Detect which cell encompasses the target text, then output its (X, Y) center coordinate. 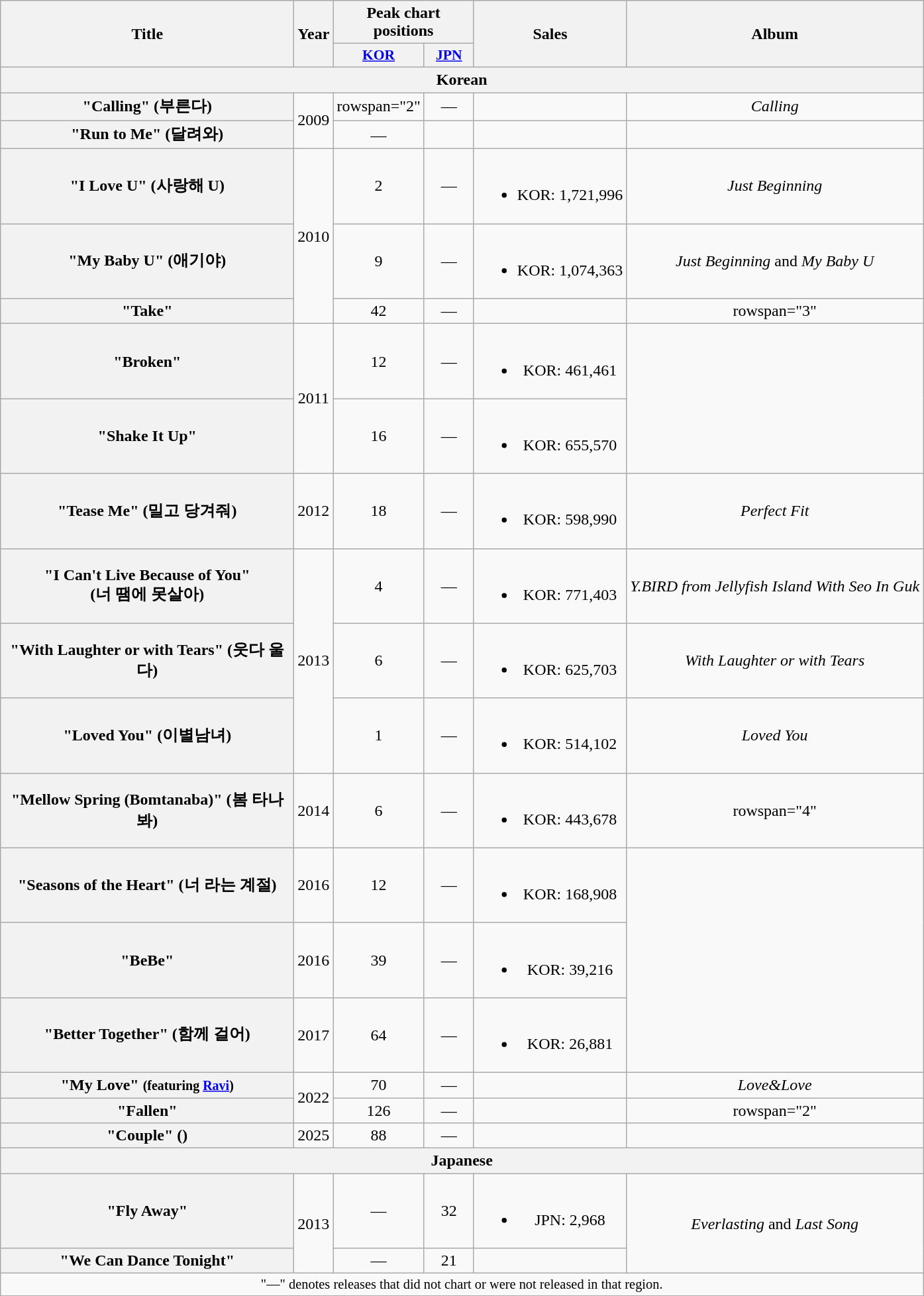
42 (379, 311)
16 (379, 436)
"—" denotes releases that did not chart or were not released in that region. (462, 1285)
39 (379, 960)
2009 (314, 121)
"Seasons of the Heart" (너 라는 계절) (147, 885)
Just Beginning (775, 187)
KOR (379, 56)
rowspan="3" (775, 311)
"Couple" () (147, 1136)
"Loved You" (이별남녀) (147, 735)
KOR: 26,881 (550, 1034)
"Fly Away" (147, 1211)
KOR: 168,908 (550, 885)
21 (449, 1261)
64 (379, 1034)
"Take" (147, 311)
KOR: 1,721,996 (550, 187)
Y.BIRD from Jellyfish Island With Seo In Guk (775, 585)
Japanese (462, 1161)
KOR: 625,703 (550, 661)
9 (379, 261)
2025 (314, 1136)
2011 (314, 399)
"I Can't Live Because of You"(너 땜에 못살아) (147, 585)
2017 (314, 1034)
Title (147, 34)
KOR: 443,678 (550, 811)
Perfect Fit (775, 511)
"Run to Me" (달려와) (147, 135)
1 (379, 735)
Everlasting and Last Song (775, 1224)
"My Love" (featuring Ravi) (147, 1085)
Album (775, 34)
KOR: 655,570 (550, 436)
Just Beginning and My Baby U (775, 261)
"Fallen" (147, 1111)
32 (449, 1211)
2 (379, 187)
126 (379, 1111)
Year (314, 34)
KOR: 39,216 (550, 960)
KOR: 771,403 (550, 585)
"Calling" (부른다) (147, 107)
Loved You (775, 735)
2010 (314, 236)
JPN (449, 56)
"My Baby U" (애기야) (147, 261)
"BeBe" (147, 960)
KOR: 1,074,363 (550, 261)
"We Can Dance Tonight" (147, 1261)
Korean (462, 79)
4 (379, 585)
Peak chart positions (403, 23)
Calling (775, 107)
"With Laughter or with Tears" (웃다 울다) (147, 661)
88 (379, 1136)
KOR: 598,990 (550, 511)
JPN: 2,968 (550, 1211)
2014 (314, 811)
"Tease Me" (밀고 당겨줘) (147, 511)
KOR: 514,102 (550, 735)
Love&Love (775, 1085)
"Better Together" (함께 걸어) (147, 1034)
"Mellow Spring (Bomtanaba)" (봄 타나봐) (147, 811)
2012 (314, 511)
KOR: 461,461 (550, 362)
18 (379, 511)
With Laughter or with Tears (775, 661)
"I Love U" (사랑해 U) (147, 187)
"Broken" (147, 362)
70 (379, 1085)
rowspan="4" (775, 811)
2022 (314, 1097)
Sales (550, 34)
"Shake It Up" (147, 436)
